Return [X, Y] of the center of cell containing provided text 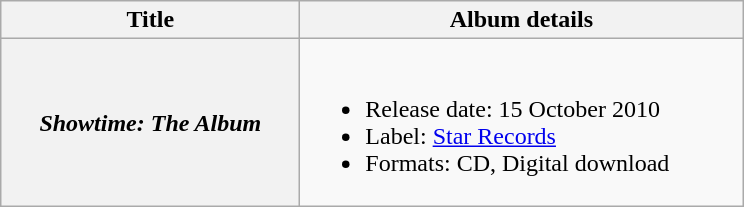
Release date: 15 October 2010Label: Star RecordsFormats: CD, Digital download [522, 122]
Showtime: The Album [150, 122]
Album details [522, 20]
Title [150, 20]
